Extract the (x, y) coordinate from the center of the cell holding the provided text.  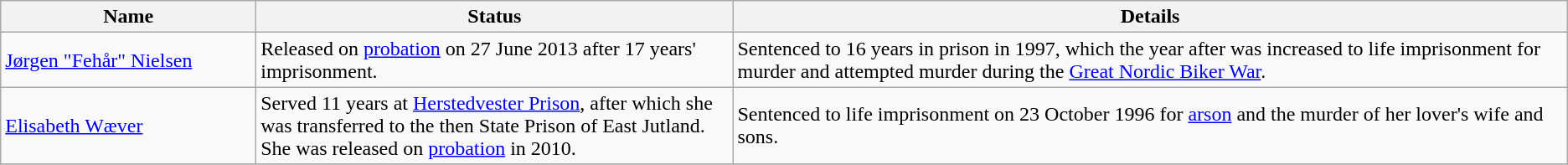
Jørgen "Fehår" Nielsen (129, 60)
Name (129, 17)
Details (1150, 17)
Sentenced to life imprisonment on 23 October 1996 for arson and the murder of her lover's wife and sons. (1150, 126)
Elisabeth Wæver (129, 126)
Released on probation on 27 June 2013 after 17 years' imprisonment. (494, 60)
Status (494, 17)
